Return the [x, y] coordinate for the center point of the cell that contains the specified text.  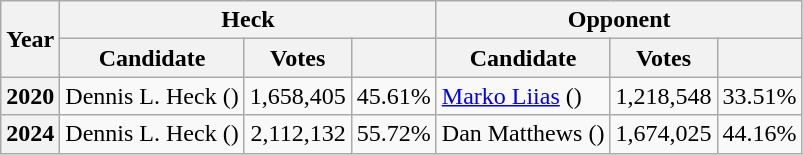
55.72% [394, 134]
33.51% [760, 96]
1,658,405 [298, 96]
2020 [30, 96]
1,218,548 [664, 96]
Year [30, 39]
Marko Liias () [523, 96]
44.16% [760, 134]
2024 [30, 134]
45.61% [394, 96]
Opponent [619, 20]
2,112,132 [298, 134]
1,674,025 [664, 134]
Heck [248, 20]
Dan Matthews () [523, 134]
